Return [x, y] of the center of cell containing provided text 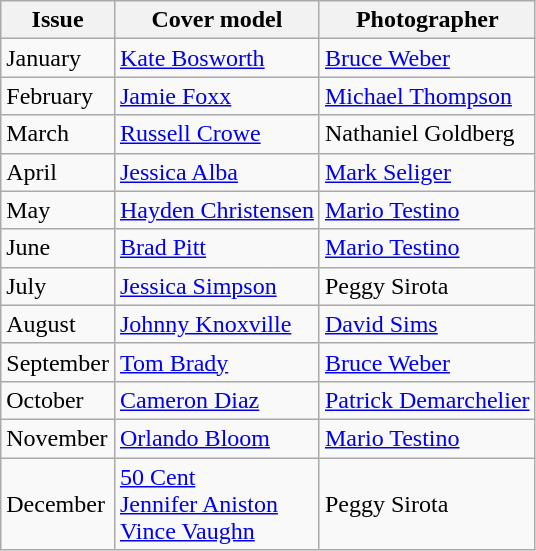
Orlando Bloom [216, 438]
January [58, 58]
Hayden Christensen [216, 210]
October [58, 400]
Russell Crowe [216, 134]
David Sims [427, 324]
Brad Pitt [216, 248]
April [58, 172]
Issue [58, 20]
Cameron Diaz [216, 400]
June [58, 248]
Nathaniel Goldberg [427, 134]
August [58, 324]
Cover model [216, 20]
December [58, 504]
February [58, 96]
July [58, 286]
50 CentJennifer AnistonVince Vaughn [216, 504]
Jamie Foxx [216, 96]
Patrick Demarchelier [427, 400]
Photographer [427, 20]
November [58, 438]
Jessica Alba [216, 172]
Johnny Knoxville [216, 324]
Jessica Simpson [216, 286]
May [58, 210]
Tom Brady [216, 362]
September [58, 362]
Kate Bosworth [216, 58]
Michael Thompson [427, 96]
Mark Seliger [427, 172]
March [58, 134]
